For the text-containing cell, return its midpoint in [x, y] coordinate format. 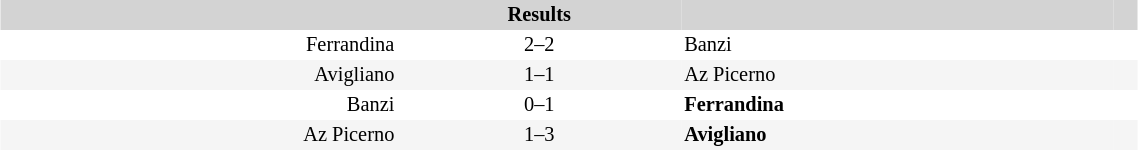
2–2 [539, 45]
0–1 [539, 105]
Results [539, 15]
1–3 [539, 135]
1–1 [539, 75]
